Return (x, y) of the center of cell containing provided text 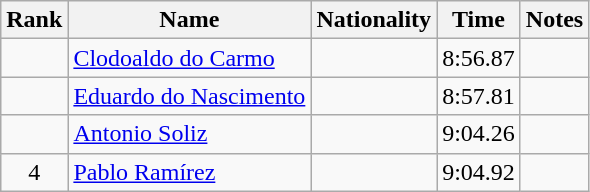
4 (34, 172)
Clodoaldo do Carmo (190, 58)
8:56.87 (479, 58)
Time (479, 20)
Rank (34, 20)
8:57.81 (479, 96)
Nationality (374, 20)
Pablo Ramírez (190, 172)
Notes (554, 20)
Eduardo do Nascimento (190, 96)
9:04.92 (479, 172)
Name (190, 20)
Antonio Soliz (190, 134)
9:04.26 (479, 134)
